Scan for the cell matching the given text and deliver its [X, Y] coordinate at center. 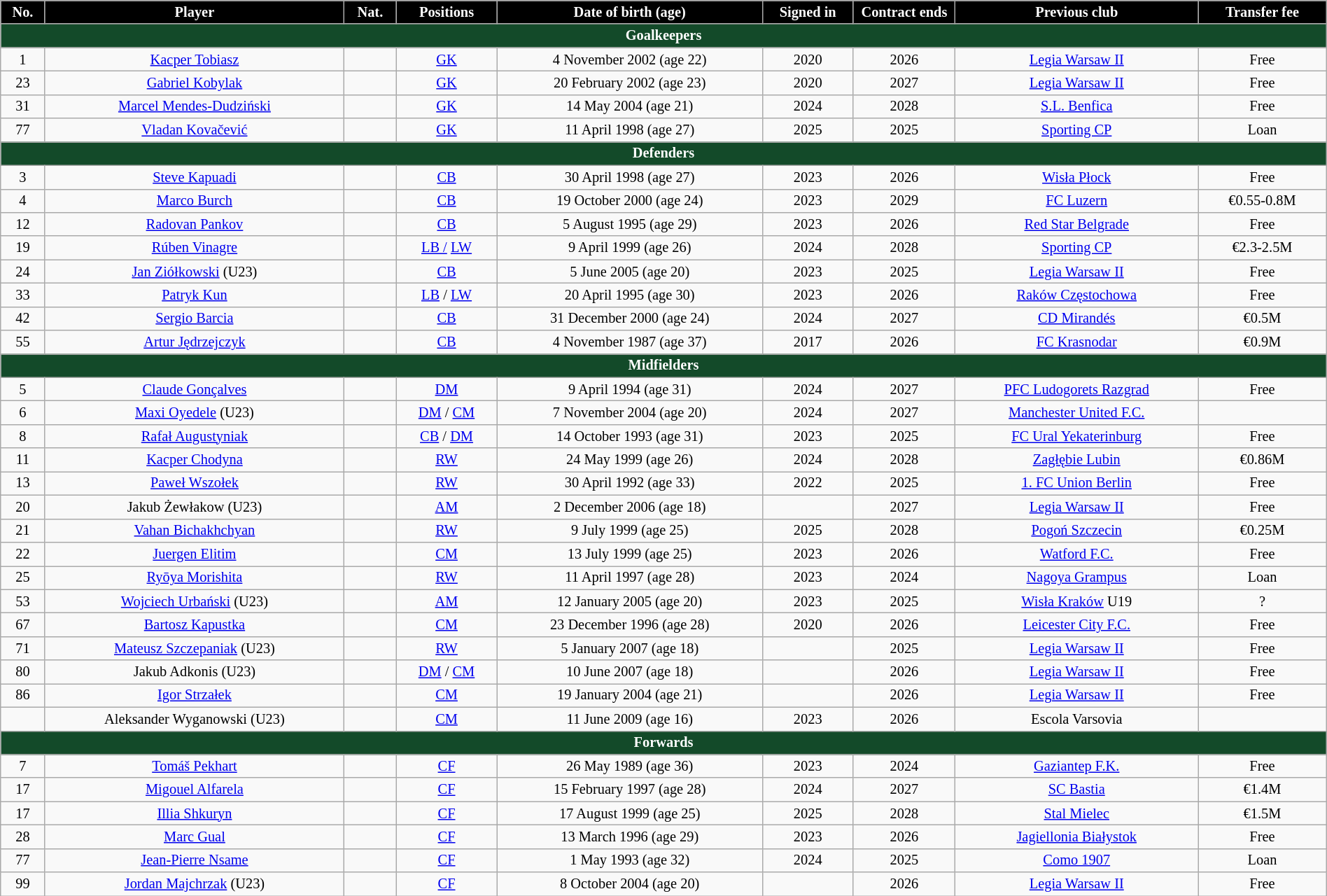
FC Krasnodar [1076, 342]
11 June 2009 (age 16) [630, 719]
Radovan Pankov [195, 224]
13 [22, 483]
9 July 1999 (age 25) [630, 531]
Vahan Bichakhchyan [195, 531]
Marco Burch [195, 201]
Gabriel Kobylak [195, 83]
€1.4M [1263, 790]
CB / DM [447, 436]
Ryōya Morishita [195, 577]
20 February 2002 (age 23) [630, 83]
17 August 1999 (age 25) [630, 813]
3 [22, 177]
Zagłębie Lubin [1076, 460]
55 [22, 342]
20 [22, 507]
42 [22, 318]
53 [22, 601]
Goalkeepers [663, 36]
Stal Mielec [1076, 813]
Rafał Augustyniak [195, 436]
Como 1907 [1076, 860]
8 October 2004 (age 20) [630, 884]
11 April 1997 (age 28) [630, 577]
€0.86M [1263, 460]
20 April 1995 (age 30) [630, 295]
Signed in [808, 12]
Raków Częstochowa [1076, 295]
19 [22, 248]
15 February 1997 (age 28) [630, 790]
Midfielders [663, 365]
71 [22, 648]
Player [195, 12]
30 April 1992 (age 33) [630, 483]
Date of birth (age) [630, 12]
14 May 2004 (age 21) [630, 106]
2022 [808, 483]
5 June 2005 (age 20) [630, 272]
12 January 2005 (age 20) [630, 601]
Watford F.C. [1076, 554]
Kacper Chodyna [195, 460]
80 [22, 672]
31 December 2000 (age 24) [630, 318]
Wojciech Urbański (U23) [195, 601]
Vladan Kovačević [195, 130]
Jordan Majchrzak (U23) [195, 884]
86 [22, 695]
Manchester United F.C. [1076, 412]
Contract ends [904, 12]
12 [22, 224]
Forwards [663, 743]
Wisła Kraków U19 [1076, 601]
? [1263, 601]
1 [22, 59]
11 April 1998 (age 27) [630, 130]
4 [22, 201]
6 [22, 412]
Artur Jędrzejczyk [195, 342]
Marc Gual [195, 836]
Illia Shkuryn [195, 813]
14 October 1993 (age 31) [630, 436]
Previous club [1076, 12]
Jagiellonia Białystok [1076, 836]
€1.5M [1263, 813]
FC Ural Yekaterinburg [1076, 436]
19 January 2004 (age 21) [630, 695]
Jean-Pierre Nsame [195, 860]
€0.25M [1263, 531]
Marcel Mendes-Dudziński [195, 106]
30 April 1998 (age 27) [630, 177]
Wisła Płock [1076, 177]
Migouel Alfarela [195, 790]
21 [22, 531]
Kacper Tobiasz [195, 59]
Rúben Vinagre [195, 248]
Defenders [663, 153]
Tomáš Pekhart [195, 766]
7 November 2004 (age 20) [630, 412]
28 [22, 836]
2017 [808, 342]
23 December 1996 (age 28) [630, 624]
23 [22, 83]
19 October 2000 (age 24) [630, 201]
Jan Ziółkowski (U23) [195, 272]
13 July 1999 (age 25) [630, 554]
Paweł Wszołek [195, 483]
Positions [447, 12]
Pogoń Szczecin [1076, 531]
Escola Varsovia [1076, 719]
Mateusz Szczepaniak (U23) [195, 648]
1 May 1993 (age 32) [630, 860]
5 [22, 389]
10 June 2007 (age 18) [630, 672]
€0.9M [1263, 342]
Transfer fee [1263, 12]
7 [22, 766]
CD Mirandés [1076, 318]
25 [22, 577]
Gaziantep F.K. [1076, 766]
2 December 2006 (age 18) [630, 507]
Steve Kapuadi [195, 177]
99 [22, 884]
67 [22, 624]
1. FC Union Berlin [1076, 483]
Nat. [370, 12]
22 [22, 554]
4 November 1987 (age 37) [630, 342]
24 May 1999 (age 26) [630, 460]
5 January 2007 (age 18) [630, 648]
No. [22, 12]
Bartosz Kapustka [195, 624]
Jakub Żewłakow (U23) [195, 507]
FC Luzern [1076, 201]
PFC Ludogorets Razgrad [1076, 389]
5 August 1995 (age 29) [630, 224]
Leicester City F.C. [1076, 624]
2029 [904, 201]
Claude Gonçalves [195, 389]
Jakub Adkonis (U23) [195, 672]
Sergio Barcia [195, 318]
9 April 1999 (age 26) [630, 248]
€0.5M [1263, 318]
13 March 1996 (age 29) [630, 836]
Juergen Elitim [195, 554]
9 April 1994 (age 31) [630, 389]
Patryk Kun [195, 295]
Aleksander Wyganowski (U23) [195, 719]
SC Bastia [1076, 790]
24 [22, 272]
33 [22, 295]
Maxi Oyedele (U23) [195, 412]
31 [22, 106]
S.L. Benfica [1076, 106]
Nagoya Grampus [1076, 577]
11 [22, 460]
26 May 1989 (age 36) [630, 766]
Red Star Belgrade [1076, 224]
4 November 2002 (age 22) [630, 59]
€0.55-0.8M [1263, 201]
8 [22, 436]
Igor Strzałek [195, 695]
€2.3-2.5M [1263, 248]
DM [447, 389]
